Find where the given text appears and provide that cell's center as [X, Y] coordinate. 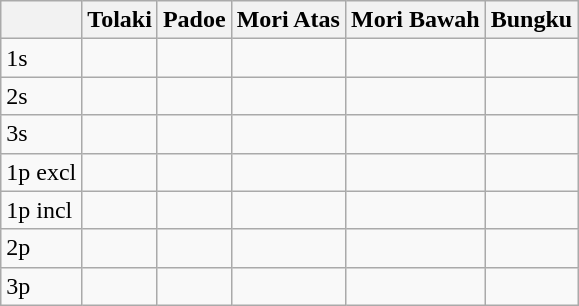
2p [42, 248]
Padoe [194, 20]
Mori Atas [288, 20]
Bungku [531, 20]
Mori Bawah [415, 20]
1p incl [42, 210]
1s [42, 58]
Tolaki [120, 20]
3s [42, 134]
2s [42, 96]
1p excl [42, 172]
3p [42, 286]
